Search for the cell housing the specified text and yield its (x, y) center coordinate. 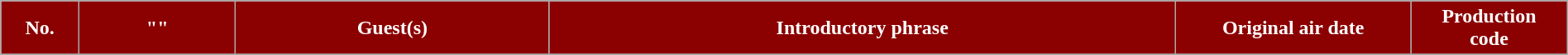
"" (157, 28)
No. (40, 28)
Original air date (1293, 28)
Guest(s) (392, 28)
Introductory phrase (863, 28)
Production code (1489, 28)
